Locate the cell with the specified text and output its (X, Y) center coordinate. 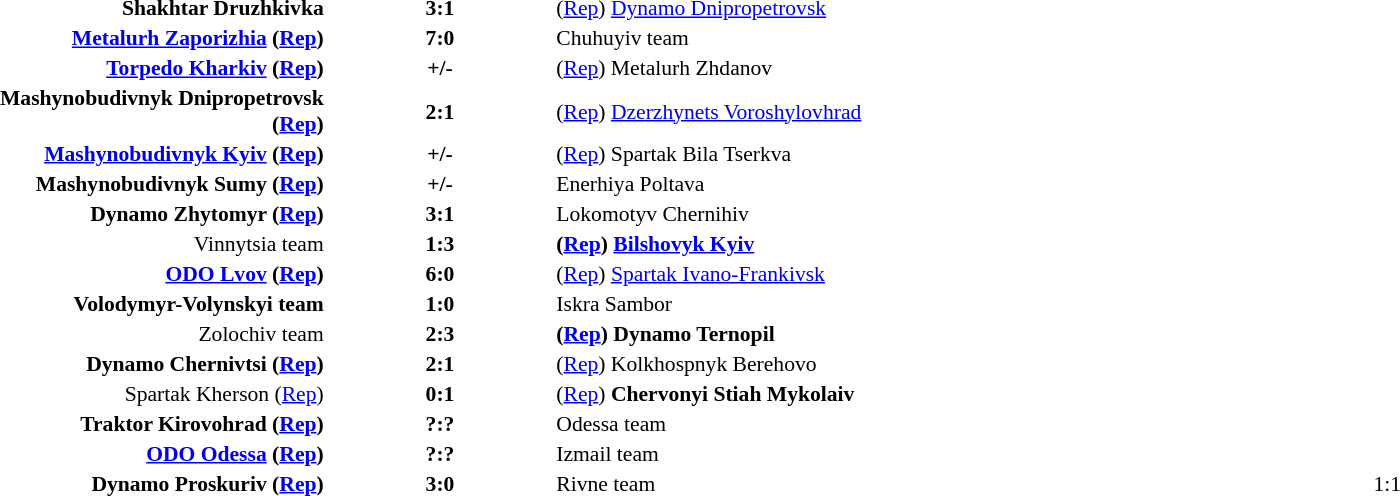
(Rep) Spartak Bila Tserkva (744, 154)
(Rep) Dynamo Ternopil (744, 334)
(Rep) Dzerzhynets Voroshylovhrad (744, 111)
Iskra Sambor (744, 304)
2:3 (440, 334)
(Rep) Bilshovyk Kyiv (744, 244)
0:1 (440, 394)
Lokomotyv Chernihiv (744, 214)
(Rep) Kolkhospnyk Berehovo (744, 364)
7:0 (440, 38)
Odessa team (744, 424)
6:0 (440, 274)
(Rep) Chervonyi Stiah Mykolaiv (744, 394)
(Rep) Spartak Ivano-Frankivsk (744, 274)
3:1 (440, 214)
1:3 (440, 244)
Enerhiya Poltava (744, 184)
1:0 (440, 304)
Izmail team (744, 454)
(Rep) Metalurh Zhdanov (744, 68)
Chuhuyiv team (744, 38)
